Determine the (X, Y) coordinate at the center of the cell enclosing the given text.  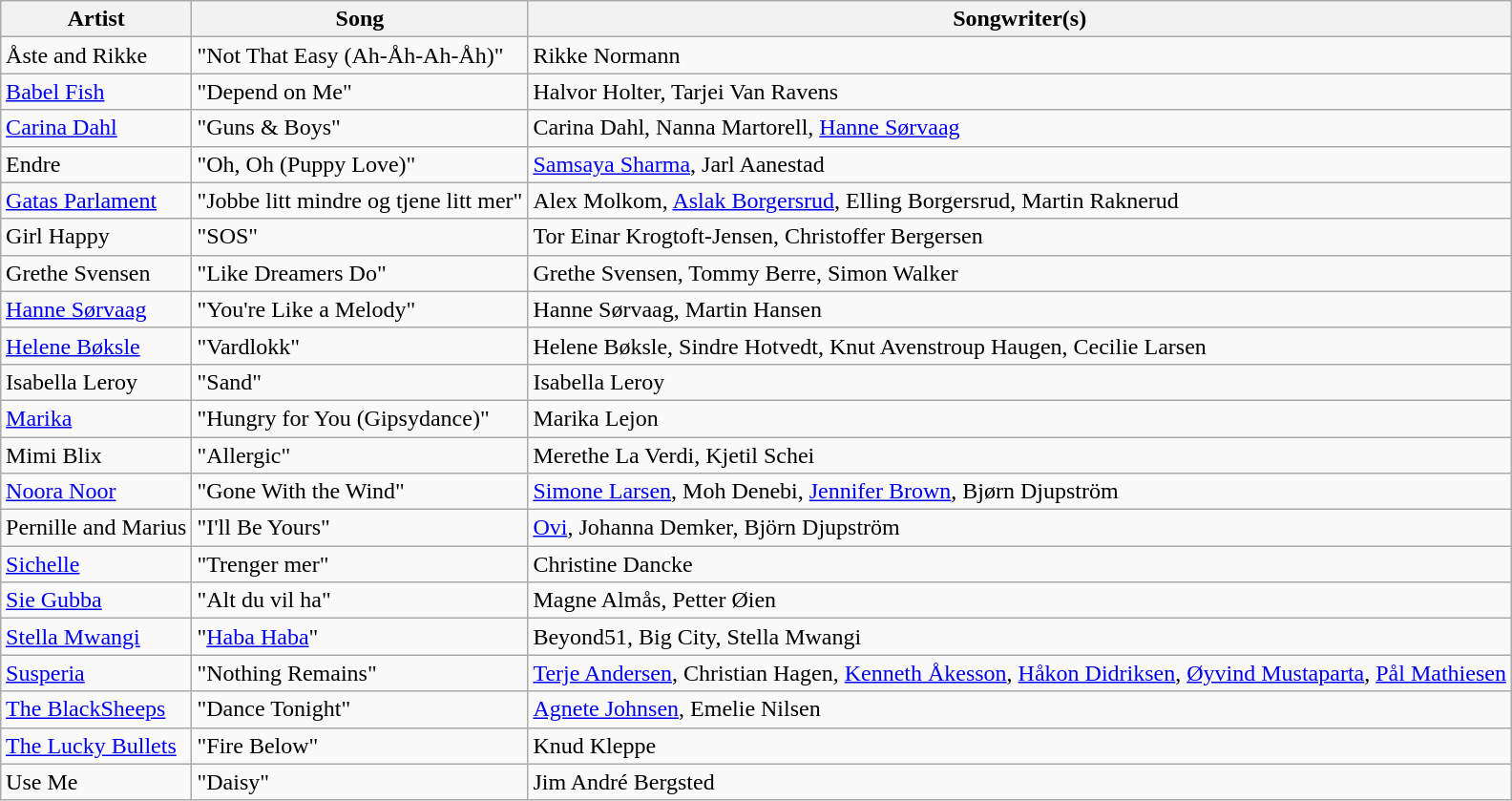
Helene Bøksle, Sindre Hotvedt, Knut Avenstroup Haugen, Cecilie Larsen (1019, 346)
"Hungry for You (Gipsydance)" (360, 418)
"I'll Be Yours" (360, 528)
"You're Like a Melody" (360, 309)
Beyond51, Big City, Stella Mwangi (1019, 637)
Gatas Parlament (96, 200)
Carina Dahl, Nanna Martorell, Hanne Sørvaag (1019, 128)
Grethe Svensen, Tommy Berre, Simon Walker (1019, 273)
"Daisy" (360, 782)
Grethe Svensen (96, 273)
"Gone With the Wind" (360, 492)
The BlackSheeps (96, 709)
Song (360, 19)
Agnete Johnsen, Emelie Nilsen (1019, 709)
Tor Einar Krogtoft-Jensen, Christoffer Bergersen (1019, 237)
"Depend on Me" (360, 92)
Babel Fish (96, 92)
"Nothing Remains" (360, 673)
Noora Noor (96, 492)
"SOS" (360, 237)
Terje Andersen, Christian Hagen, Kenneth Åkesson, Håkon Didriksen, Øyvind Mustaparta, Pål Mathiesen (1019, 673)
Sichelle (96, 564)
"Vardlokk" (360, 346)
Rikke Normann (1019, 55)
"Haba Haba" (360, 637)
Merethe La Verdi, Kjetil Schei (1019, 455)
Halvor Holter, Tarjei Van Ravens (1019, 92)
Helene Bøksle (96, 346)
"Jobbe litt mindre og tjene litt mer" (360, 200)
Christine Dancke (1019, 564)
Magne Almås, Petter Øien (1019, 601)
"Fire Below" (360, 746)
"Allergic" (360, 455)
Marika Lejon (1019, 418)
Endre (96, 164)
Knud Kleppe (1019, 746)
Carina Dahl (96, 128)
"Alt du vil ha" (360, 601)
Samsaya Sharma, Jarl Aanestad (1019, 164)
"Oh, Oh (Puppy Love)" (360, 164)
Marika (96, 418)
Sie Gubba (96, 601)
Artist (96, 19)
"Guns & Boys" (360, 128)
"Not That Easy (Ah-Åh-Ah-Åh)" (360, 55)
Girl Happy (96, 237)
Alex Molkom, Aslak Borgersrud, Elling Borgersrud, Martin Raknerud (1019, 200)
"Sand" (360, 382)
Åste and Rikke (96, 55)
"Like Dreamers Do" (360, 273)
Jim André Bergsted (1019, 782)
"Dance Tonight" (360, 709)
Ovi, Johanna Demker, Björn Djupström (1019, 528)
Hanne Sørvaag (96, 309)
Simone Larsen, Moh Denebi, Jennifer Brown, Bjørn Djupström (1019, 492)
Stella Mwangi (96, 637)
Mimi Blix (96, 455)
"Trenger mer" (360, 564)
The Lucky Bullets (96, 746)
Susperia (96, 673)
Hanne Sørvaag, Martin Hansen (1019, 309)
Pernille and Marius (96, 528)
Use Me (96, 782)
Songwriter(s) (1019, 19)
